Return the (x, y) coordinate for the center point of the cell that contains the specified text.  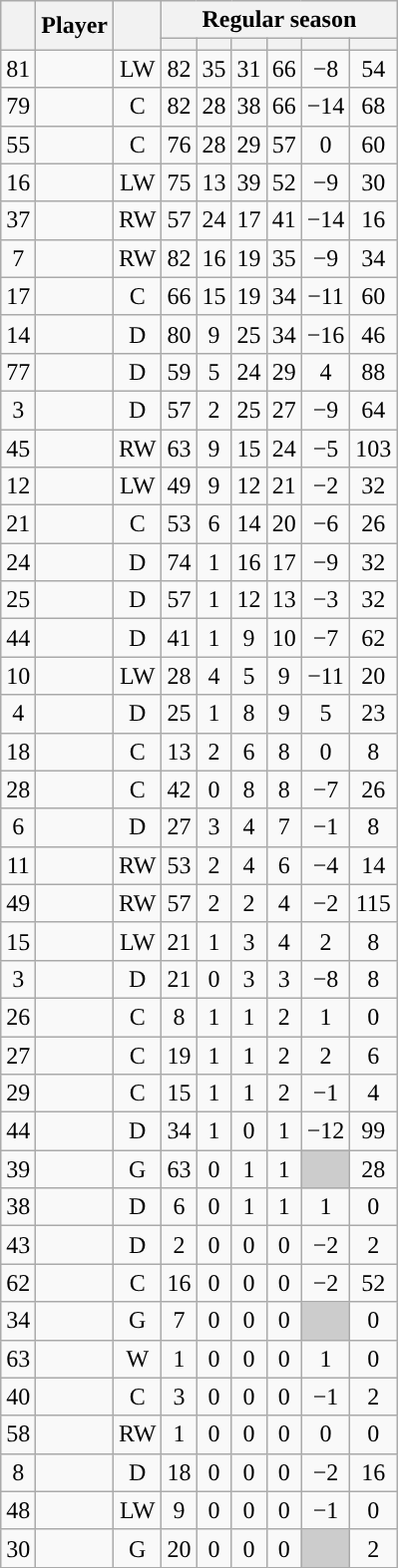
11 (18, 865)
W (138, 1359)
77 (18, 372)
43 (18, 1245)
Player (75, 26)
45 (18, 448)
74 (180, 562)
64 (373, 410)
42 (180, 789)
54 (373, 69)
40 (18, 1397)
23 (373, 714)
103 (373, 448)
48 (18, 1510)
Regular season (279, 20)
−16 (325, 334)
99 (373, 1131)
−12 (325, 1131)
80 (180, 334)
46 (373, 334)
−4 (325, 865)
75 (180, 182)
31 (249, 69)
−6 (325, 524)
58 (18, 1434)
59 (180, 372)
76 (180, 145)
37 (18, 220)
115 (373, 903)
−5 (325, 448)
−3 (325, 600)
55 (18, 145)
81 (18, 69)
88 (373, 372)
68 (373, 107)
79 (18, 107)
